Capture the cell that displays the provided text and extract its [x, y] central coordinate. 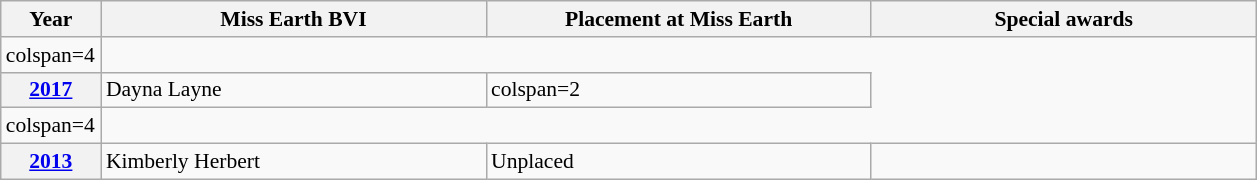
Kimberly Herbert [294, 162]
2013 [51, 162]
2017 [51, 90]
Unplaced [678, 162]
Placement at Miss Earth [678, 19]
Year [51, 19]
Miss Earth BVI [294, 19]
colspan=2 [678, 90]
Dayna Layne [294, 90]
Special awards [1064, 19]
